Identify which cell holds the provided text, then report its [x, y] central coordinate. 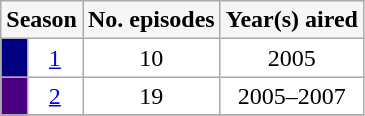
10 [151, 58]
Season [42, 20]
19 [151, 96]
1 [54, 58]
No. episodes [151, 20]
2005–2007 [292, 96]
Year(s) aired [292, 20]
2 [54, 96]
2005 [292, 58]
